For the text-containing cell, return its midpoint in [x, y] coordinate format. 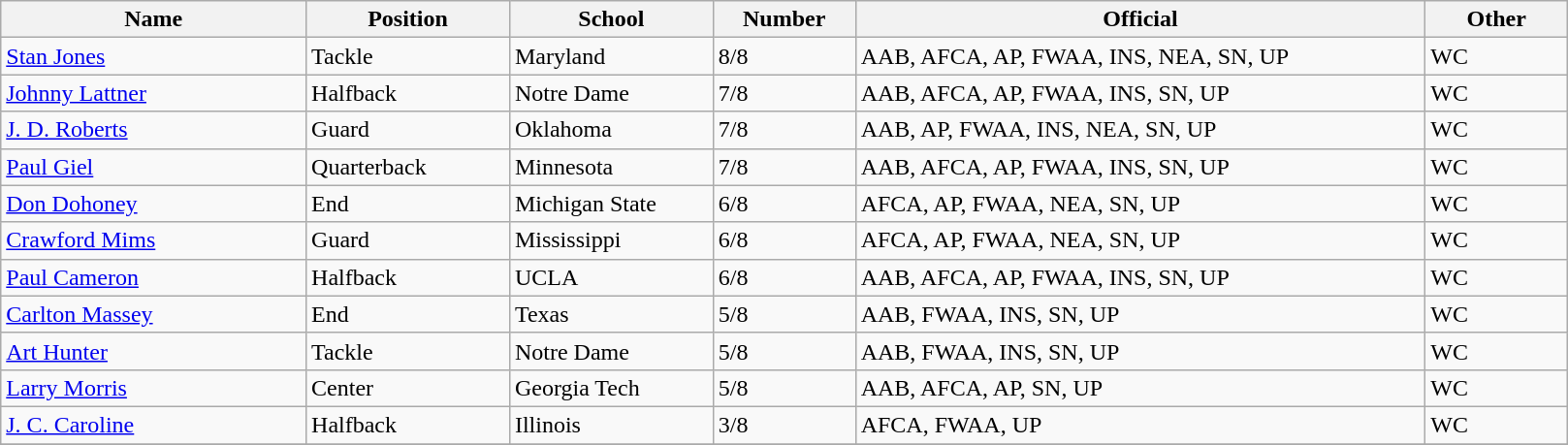
Paul Cameron [153, 277]
Other [1497, 19]
AFCA, FWAA, UP [1140, 425]
3/8 [784, 425]
Texas [611, 314]
Larry Morris [153, 388]
Minnesota [611, 167]
Carlton Massey [153, 314]
Stan Jones [153, 56]
Johnny Lattner [153, 93]
J. C. Caroline [153, 425]
AAB, AFCA, AP, SN, UP [1140, 388]
School [611, 19]
Don Dohoney [153, 204]
Center [408, 388]
Maryland [611, 56]
AAB, AFCA, AP, FWAA, INS, NEA, SN, UP [1140, 56]
Paul Giel [153, 167]
Number [784, 19]
UCLA [611, 277]
Quarterback [408, 167]
Art Hunter [153, 351]
J. D. Roberts [153, 130]
Michigan State [611, 204]
8/8 [784, 56]
Mississippi [611, 240]
Georgia Tech [611, 388]
Position [408, 19]
AAB, AP, FWAA, INS, NEA, SN, UP [1140, 130]
Illinois [611, 425]
Crawford Mims [153, 240]
Name [153, 19]
Official [1140, 19]
Oklahoma [611, 130]
